Output the [X, Y] coordinate of the center of the cell containing the given text.  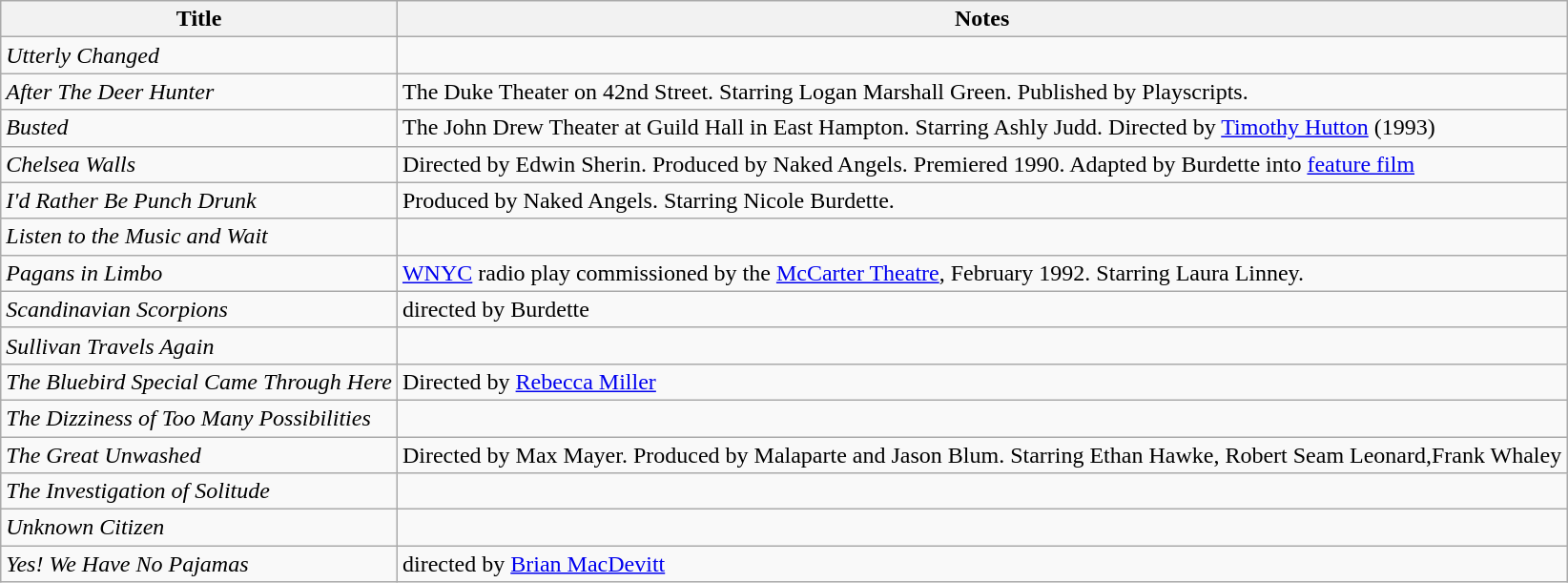
Yes! We Have No Pajamas [199, 564]
Pagans in Limbo [199, 273]
directed by Brian MacDevitt [981, 564]
Produced by Naked Angels. Starring Nicole Burdette. [981, 200]
After The Deer Hunter [199, 92]
Listen to the Music and Wait [199, 237]
Sullivan Travels Again [199, 345]
WNYC radio play commissioned by the McCarter Theatre, February 1992. Starring Laura Linney. [981, 273]
Unknown Citizen [199, 528]
Title [199, 19]
Directed by Max Mayer. Produced by Malaparte and Jason Blum. Starring Ethan Hawke, Robert Seam Leonard,Frank Whaley [981, 455]
The Investigation of Solitude [199, 491]
The Dizziness of Too Many Possibilities [199, 418]
The Great Unwashed [199, 455]
Scandinavian Scorpions [199, 309]
The John Drew Theater at Guild Hall in East Hampton. Starring Ashly Judd. Directed by Timothy Hutton (1993) [981, 128]
Directed by Rebecca Miller [981, 382]
directed by Burdette [981, 309]
I'd Rather Be Punch Drunk [199, 200]
The Bluebird Special Came Through Here [199, 382]
Chelsea Walls [199, 164]
Notes [981, 19]
The Duke Theater on 42nd Street. Starring Logan Marshall Green. Published by Playscripts. [981, 92]
Busted [199, 128]
Utterly Changed [199, 55]
Directed by Edwin Sherin. Produced by Naked Angels. Premiered 1990. Adapted by Burdette into feature film [981, 164]
